Capture the cell that displays the provided text and extract its [X, Y] central coordinate. 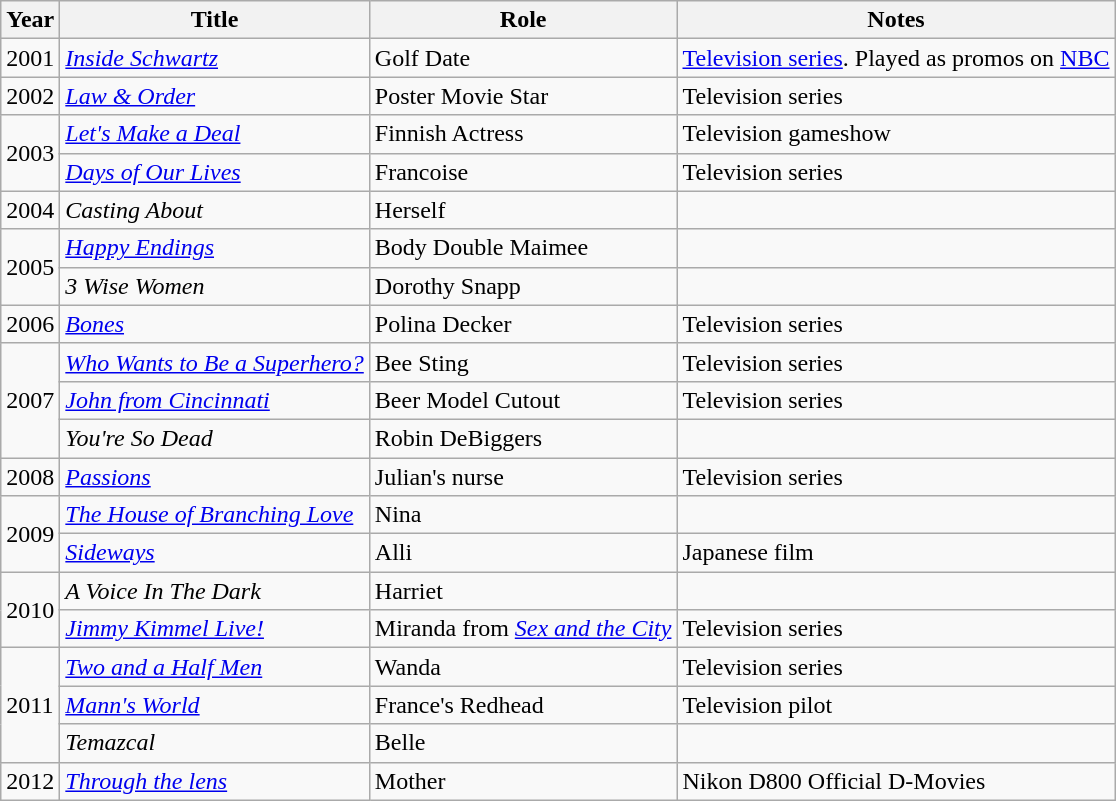
2001 [30, 58]
Body Double Maimee [523, 248]
Sideways [214, 553]
Notes [896, 20]
Dorothy Snapp [523, 286]
2009 [30, 534]
Days of Our Lives [214, 172]
2003 [30, 153]
Belle [523, 743]
Let's Make a Deal [214, 134]
Alli [523, 553]
Mann's World [214, 705]
The House of Branching Love [214, 515]
2004 [30, 210]
Mother [523, 781]
Passions [214, 477]
Year [30, 20]
Japanese film [896, 553]
Julian's nurse [523, 477]
Title [214, 20]
Nikon D800 Official D-Movies [896, 781]
Harriet [523, 591]
Francoise [523, 172]
Who Wants to Be a Superhero? [214, 362]
A Voice In The Dark [214, 591]
You're So Dead [214, 438]
John from Cincinnati [214, 400]
2006 [30, 324]
Television series. Played as promos on NBC [896, 58]
France's Redhead [523, 705]
Television pilot [896, 705]
Jimmy Kimmel Live! [214, 629]
Polina Decker [523, 324]
2002 [30, 96]
Nina [523, 515]
Role [523, 20]
Casting About [214, 210]
Golf Date [523, 58]
Poster Movie Star [523, 96]
Television gameshow [896, 134]
Bee Sting [523, 362]
Happy Endings [214, 248]
Temazcal [214, 743]
Robin DeBiggers [523, 438]
2005 [30, 267]
Bones [214, 324]
Law & Order [214, 96]
Finnish Actress [523, 134]
Inside Schwartz [214, 58]
3 Wise Women [214, 286]
2012 [30, 781]
Wanda [523, 667]
Beer Model Cutout [523, 400]
Two and a Half Men [214, 667]
2011 [30, 705]
Through the lens [214, 781]
Herself [523, 210]
2007 [30, 400]
Miranda from Sex and the City [523, 629]
2008 [30, 477]
2010 [30, 610]
